Provide the [x, y] coordinate of the cell's center where the given text is located.  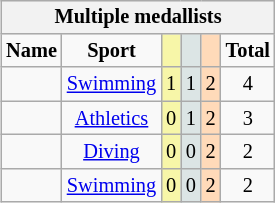
3 [248, 118]
Athletics [112, 118]
Diving [112, 152]
Total [248, 51]
4 [248, 84]
Sport [112, 51]
Name [32, 51]
Multiple medallists [138, 17]
